Identify which cell holds the provided text, then report its (X, Y) central coordinate. 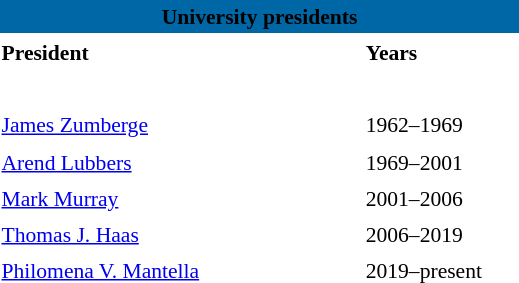
Arend Lubbers (180, 162)
University presidents (260, 16)
1969–2001 (442, 162)
Years (442, 52)
1962–1969 (442, 126)
James Zumberge (180, 126)
President (180, 52)
Thomas J. Haas (180, 234)
Mark Murray (180, 198)
2001–2006 (442, 198)
2006–2019 (442, 234)
